Return the [x, y] coordinate for the center point of the cell that contains the specified text.  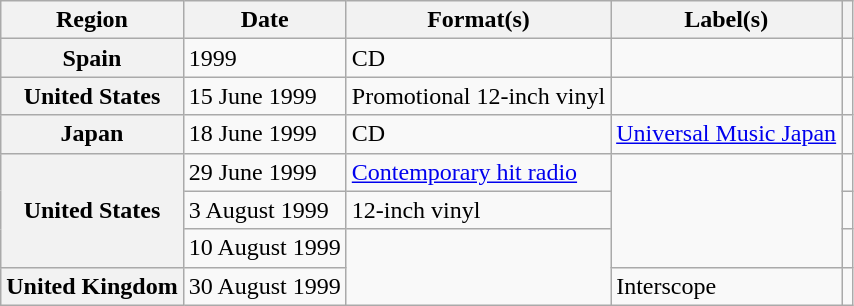
10 August 1999 [264, 248]
3 August 1999 [264, 210]
Universal Music Japan [726, 134]
1999 [264, 58]
Promotional 12-inch vinyl [478, 96]
Spain [92, 58]
United Kingdom [92, 286]
Contemporary hit radio [478, 172]
29 June 1999 [264, 172]
Region [92, 20]
15 June 1999 [264, 96]
Date [264, 20]
Japan [92, 134]
30 August 1999 [264, 286]
12-inch vinyl [478, 210]
Label(s) [726, 20]
Interscope [726, 286]
18 June 1999 [264, 134]
Format(s) [478, 20]
